Detect which cell encompasses the target text, then output its (X, Y) center coordinate. 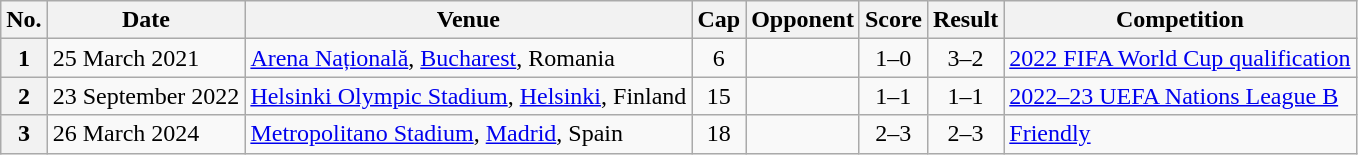
Date (146, 20)
26 March 2024 (146, 134)
Helsinki Olympic Stadium, Helsinki, Finland (468, 96)
No. (24, 20)
Score (893, 20)
6 (719, 58)
2 (24, 96)
Friendly (1180, 134)
1 (24, 58)
3–2 (965, 58)
Arena Națională, Bucharest, Romania (468, 58)
Competition (1180, 20)
1–0 (893, 58)
Metropolitano Stadium, Madrid, Spain (468, 134)
15 (719, 96)
3 (24, 134)
Venue (468, 20)
Opponent (803, 20)
18 (719, 134)
Result (965, 20)
Cap (719, 20)
25 March 2021 (146, 58)
2022–23 UEFA Nations League B (1180, 96)
2022 FIFA World Cup qualification (1180, 58)
23 September 2022 (146, 96)
